Locate the cell with the specified text and output its (X, Y) center coordinate. 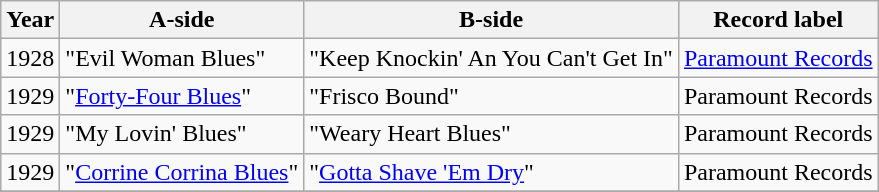
B-side (492, 20)
"Corrine Corrina Blues" (182, 172)
"Forty-Four Blues" (182, 96)
"My Lovin' Blues" (182, 134)
A-side (182, 20)
Year (30, 20)
"Gotta Shave 'Em Dry" (492, 172)
"Evil Woman Blues" (182, 58)
Record label (778, 20)
"Weary Heart Blues" (492, 134)
"Frisco Bound" (492, 96)
"Keep Knockin' An You Can't Get In" (492, 58)
1928 (30, 58)
